For the text-containing cell, return its midpoint in [x, y] coordinate format. 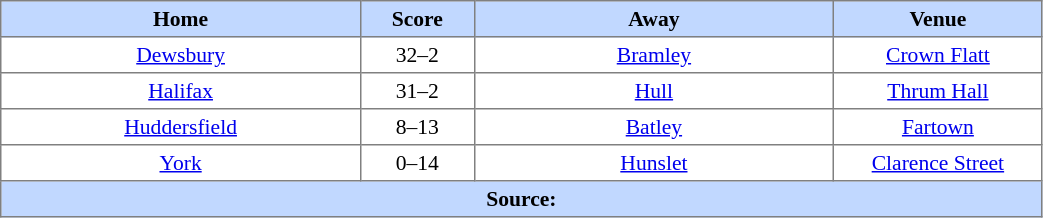
Venue [938, 19]
Clarence Street [938, 163]
Batley [654, 127]
Away [654, 19]
York [181, 163]
Thrum Hall [938, 91]
Fartown [938, 127]
0–14 [417, 163]
32–2 [417, 55]
Halifax [181, 91]
Bramley [654, 55]
Home [181, 19]
Source: [522, 199]
Hunslet [654, 163]
Score [417, 19]
Dewsbury [181, 55]
31–2 [417, 91]
Crown Flatt [938, 55]
Hull [654, 91]
8–13 [417, 127]
Huddersfield [181, 127]
